Identify which cell holds the provided text, then report its [X, Y] central coordinate. 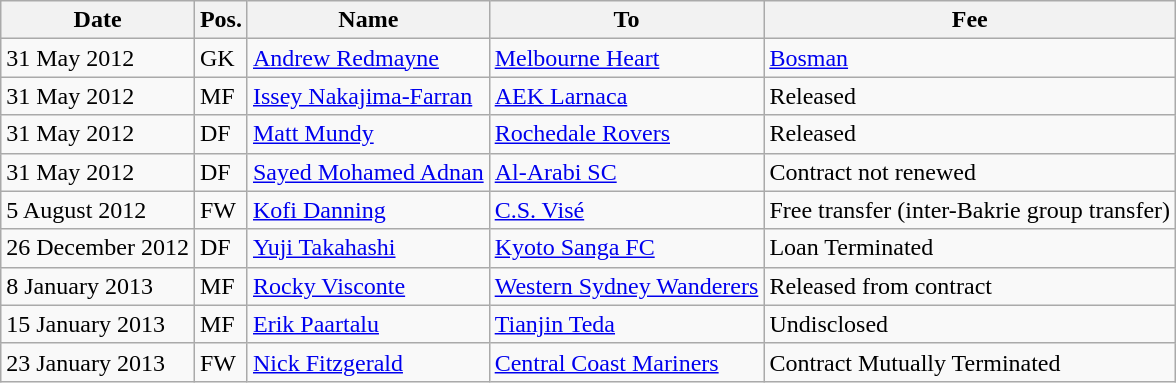
Rocky Visconte [368, 286]
23 January 2013 [98, 362]
Erik Paartalu [368, 324]
Contract not renewed [970, 172]
Pos. [220, 20]
Name [368, 20]
Issey Nakajima-Farran [368, 96]
Undisclosed [970, 324]
Fee [970, 20]
Central Coast Mariners [626, 362]
Tianjin Teda [626, 324]
Contract Mutually Terminated [970, 362]
Western Sydney Wanderers [626, 286]
To [626, 20]
GK [220, 58]
Al-Arabi SC [626, 172]
5 August 2012 [98, 210]
Nick Fitzgerald [368, 362]
Kofi Danning [368, 210]
Loan Terminated [970, 248]
Melbourne Heart [626, 58]
Free transfer (inter-Bakrie group transfer) [970, 210]
Bosman [970, 58]
Rochedale Rovers [626, 134]
15 January 2013 [98, 324]
Sayed Mohamed Adnan [368, 172]
26 December 2012 [98, 248]
Kyoto Sanga FC [626, 248]
8 January 2013 [98, 286]
Yuji Takahashi [368, 248]
Date [98, 20]
Released from contract [970, 286]
C.S. Visé [626, 210]
Matt Mundy [368, 134]
Andrew Redmayne [368, 58]
AEK Larnaca [626, 96]
